Identify which cell holds the provided text, then report its [x, y] central coordinate. 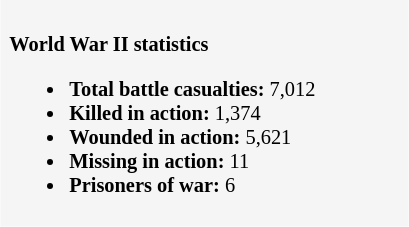
World War II statisticsTotal battle casualties: 7,012Killed in action: 1,374Wounded in action: 5,621Missing in action: 11Prisoners of war: 6 [204, 114]
